Search for the cell housing the specified text and yield its [X, Y] center coordinate. 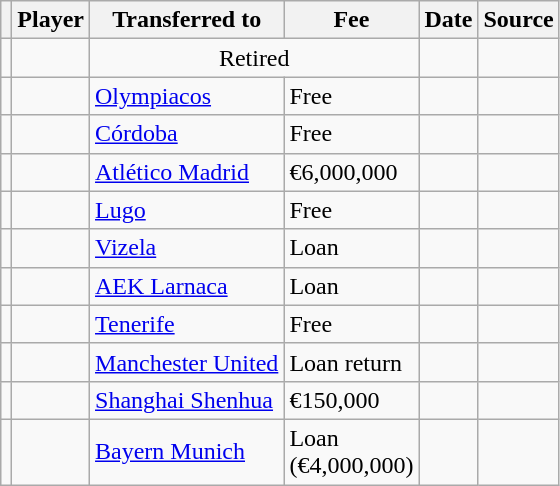
€150,000 [352, 400]
Player [51, 20]
€6,000,000 [352, 172]
Loan return [352, 362]
Shanghai Shenhua [187, 400]
Olympiacos [187, 96]
Bayern Munich [187, 452]
Tenerife [187, 324]
Source [518, 20]
AEK Larnaca [187, 286]
Vizela [187, 248]
Córdoba [187, 134]
Retired [254, 58]
Fee [352, 20]
Date [448, 20]
Manchester United [187, 362]
Lugo [187, 210]
Atlético Madrid [187, 172]
Loan (€4,000,000) [352, 452]
Transferred to [187, 20]
